Scan for the cell matching the given text and deliver its [x, y] coordinate at center. 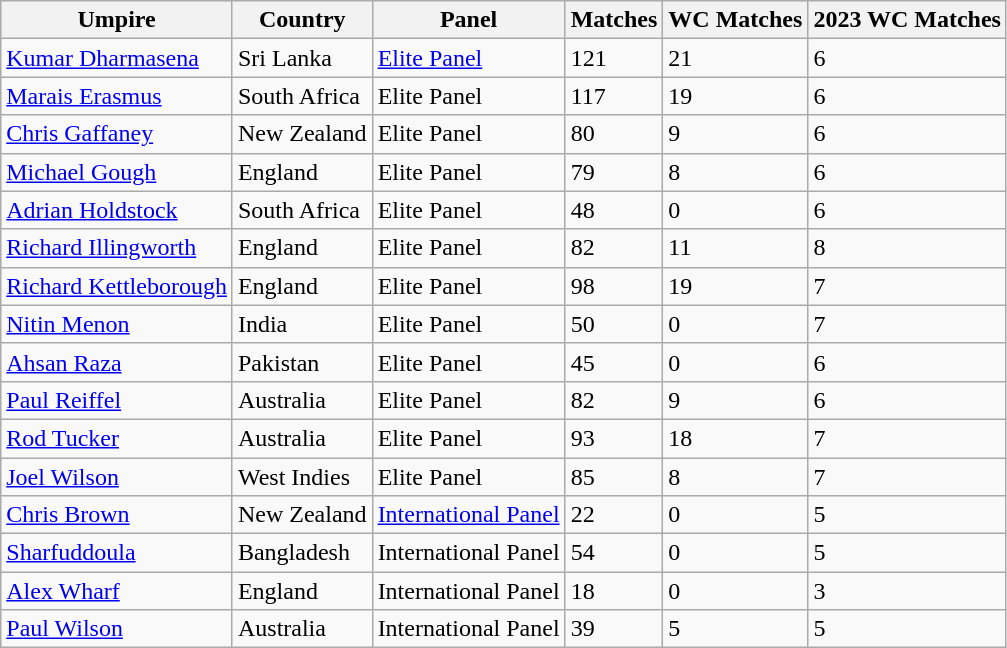
West Indies [302, 477]
11 [736, 248]
Nitin Menon [117, 324]
80 [614, 134]
117 [614, 96]
50 [614, 324]
Rod Tucker [117, 438]
Richard Kettleborough [117, 286]
Chris Gaffaney [117, 134]
Paul Reiffel [117, 400]
Kumar Dharmasena [117, 58]
98 [614, 286]
Panel [468, 20]
Adrian Holdstock [117, 210]
Michael Gough [117, 172]
Paul Wilson [117, 629]
Joel Wilson [117, 477]
48 [614, 210]
Alex Wharf [117, 591]
Chris Brown [117, 515]
Country [302, 20]
121 [614, 58]
2023 WC Matches [908, 20]
85 [614, 477]
Pakistan [302, 362]
Richard Illingworth [117, 248]
Matches [614, 20]
Marais Erasmus [117, 96]
45 [614, 362]
39 [614, 629]
Ahsan Raza [117, 362]
93 [614, 438]
Sharfuddoula [117, 553]
21 [736, 58]
22 [614, 515]
3 [908, 591]
Bangladesh [302, 553]
Umpire [117, 20]
Sri Lanka [302, 58]
WC Matches [736, 20]
79 [614, 172]
54 [614, 553]
India [302, 324]
